From the cell containing the given text, extract its center point as [x, y] coordinate. 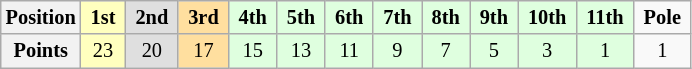
2nd [152, 17]
10th [547, 17]
8th [446, 17]
11 [349, 51]
9th [494, 17]
9 [397, 51]
15 [253, 51]
Pole [662, 17]
7 [446, 51]
3rd [203, 17]
6th [349, 17]
3 [547, 51]
23 [104, 51]
7th [397, 17]
Points [41, 51]
Position [41, 17]
17 [203, 51]
11th [604, 17]
4th [253, 17]
5 [494, 51]
5th [301, 17]
13 [301, 51]
1st [104, 17]
20 [152, 51]
